Capture the cell that displays the provided text and extract its [X, Y] central coordinate. 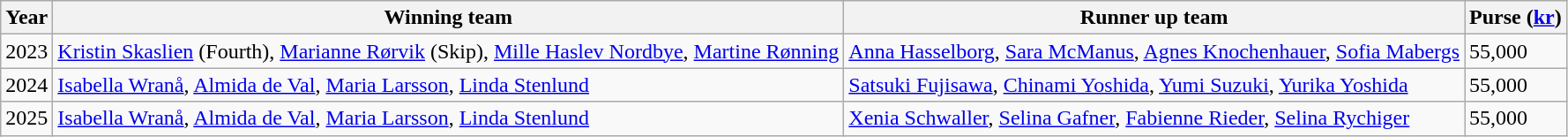
Kristin Skaslien (Fourth), Marianne Rørvik (Skip), Mille Haslev Nordbye, Martine Rønning [448, 51]
Year [26, 18]
Satsuki Fujisawa, Chinami Yoshida, Yumi Suzuki, Yurika Yoshida [1154, 85]
Purse (kr) [1516, 18]
2024 [26, 85]
2025 [26, 118]
Runner up team [1154, 18]
Xenia Schwaller, Selina Gafner, Fabienne Rieder, Selina Rychiger [1154, 118]
Winning team [448, 18]
2023 [26, 51]
Anna Hasselborg, Sara McManus, Agnes Knochenhauer, Sofia Mabergs [1154, 51]
